Find where the given text appears and provide that cell's center as (x, y) coordinate. 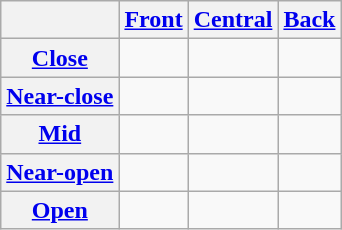
Near-open (60, 172)
Front (154, 20)
Open (60, 210)
Mid (60, 134)
Central (233, 20)
Close (60, 58)
Back (310, 20)
Near-close (60, 96)
